Pinpoint the cell where the given text exists, returning its [x, y] midpoint coordinate. 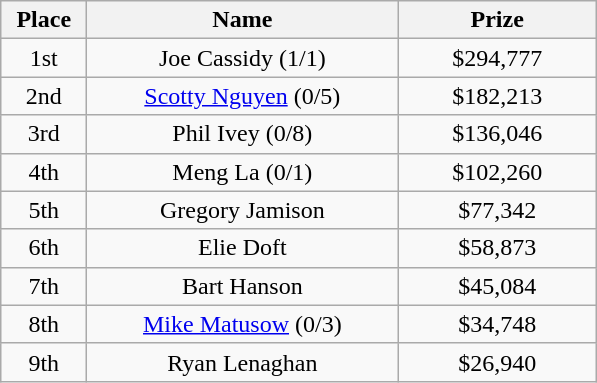
$294,777 [498, 58]
$58,873 [498, 248]
Phil Ivey (0/8) [242, 134]
$77,342 [498, 210]
$34,748 [498, 324]
Ryan Lenaghan [242, 362]
Prize [498, 20]
$102,260 [498, 172]
Name [242, 20]
Elie Doft [242, 248]
4th [44, 172]
Bart Hanson [242, 286]
6th [44, 248]
Gregory Jamison [242, 210]
Scotty Nguyen (0/5) [242, 96]
2nd [44, 96]
9th [44, 362]
Mike Matusow (0/3) [242, 324]
1st [44, 58]
$45,084 [498, 286]
8th [44, 324]
3rd [44, 134]
Joe Cassidy (1/1) [242, 58]
Place [44, 20]
5th [44, 210]
7th [44, 286]
$136,046 [498, 134]
$26,940 [498, 362]
Meng La (0/1) [242, 172]
$182,213 [498, 96]
